Detect which cell encompasses the target text, then output its (X, Y) center coordinate. 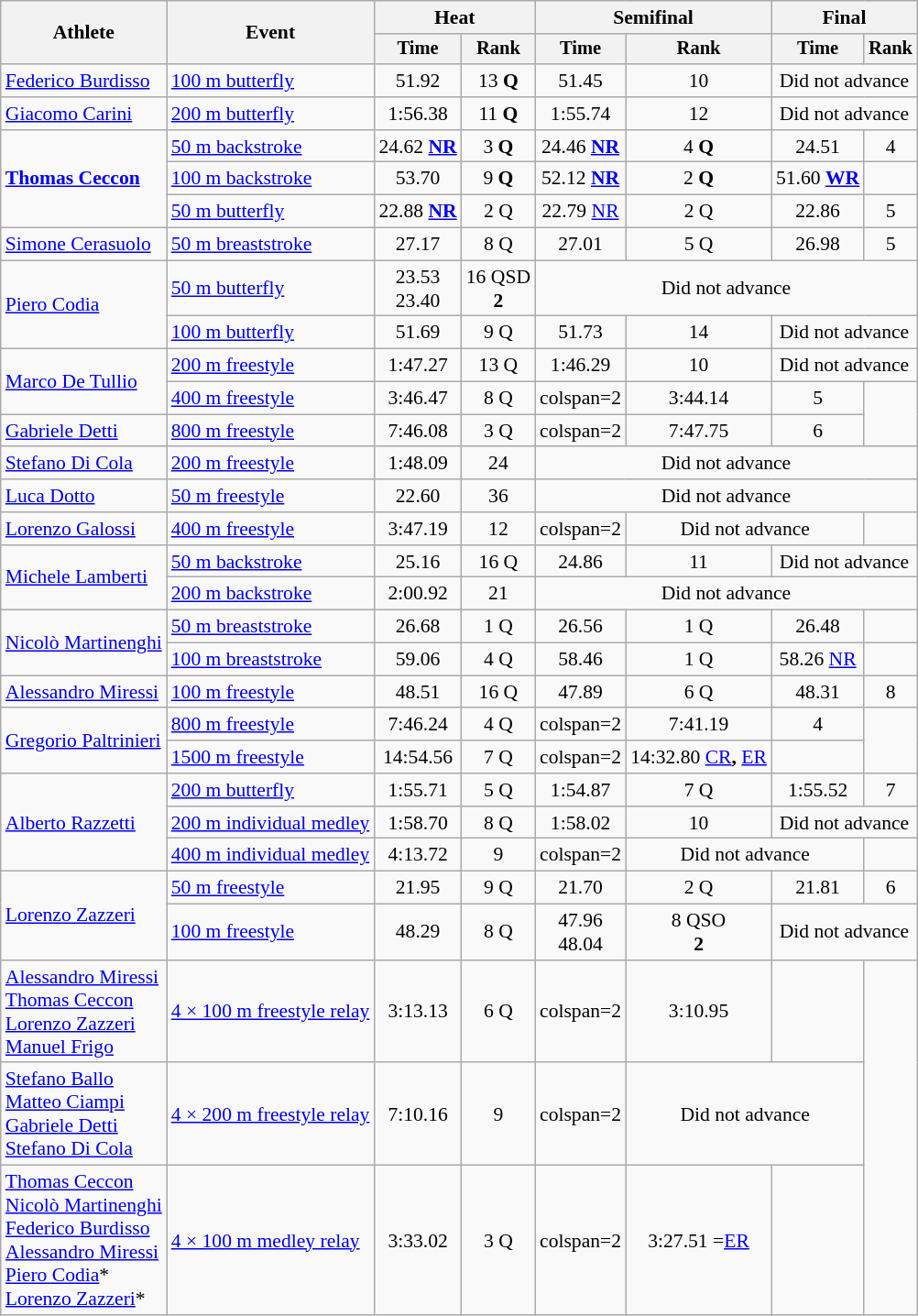
Giacomo Carini (84, 114)
3:33.02 (418, 1241)
200 m backstroke (271, 594)
1:55.71 (418, 790)
26.56 (581, 627)
400 m individual medley (271, 855)
23.5323.40 (418, 288)
48.51 (418, 692)
Lorenzo Galossi (84, 529)
3:13.13 (418, 1012)
4 × 100 m medley relay (271, 1241)
24.86 (581, 562)
48.29 (418, 933)
36 (498, 496)
1:48.09 (418, 464)
47.9648.04 (581, 933)
3:46.47 (418, 399)
Semifinal (653, 17)
Piero Codia (84, 304)
7:47.75 (698, 431)
8 QSO2 (698, 933)
3:10.95 (698, 1012)
58.46 (581, 660)
14:54.56 (418, 757)
21.81 (817, 888)
200 m individual medley (271, 823)
7:46.24 (418, 725)
24.51 (817, 147)
Heat (454, 17)
Stefano Ballo Matteo Ciampi Gabriele DettiStefano Di Cola (84, 1114)
14 (698, 333)
7:41.19 (698, 725)
51.73 (581, 333)
8 (891, 692)
Michele Lamberti (84, 577)
Alberto Razzetti (84, 823)
1:56.38 (418, 114)
26.98 (817, 245)
Lorenzo Zazzeri (84, 916)
26.48 (817, 627)
51.69 (418, 333)
24 (498, 464)
Alessandro Miressi (84, 692)
Athlete (84, 33)
14:32.80 CR, ER (698, 757)
1:47.27 (418, 366)
Simone Cerasuolo (84, 245)
59.06 (418, 660)
100 m backstroke (271, 179)
21.70 (581, 888)
Thomas CecconNicolò MartinenghiFederico BurdissoAlessandro MiressiPiero Codia*Lorenzo Zazzeri* (84, 1241)
Gregorio Paltrinieri (84, 740)
27.17 (418, 245)
7 (891, 790)
27.01 (581, 245)
51.60 WR (817, 179)
1:55.74 (581, 114)
58.26 NR (817, 660)
48.31 (817, 692)
1:58.70 (418, 823)
Final (845, 17)
Gabriele Detti (84, 431)
25.16 (418, 562)
24.46 NR (581, 147)
1:46.29 (581, 366)
52.12 NR (581, 179)
11 (698, 562)
21.95 (418, 888)
26.68 (418, 627)
Luca Dotto (84, 496)
Alessandro Miressi Thomas Ceccon Lorenzo Zazzeri Manuel Frigo (84, 1012)
11 Q (498, 114)
Stefano Di Cola (84, 464)
3:27.51 =ER (698, 1241)
51.45 (581, 81)
Marco De Tullio (84, 381)
Event (271, 33)
4 × 200 m freestyle relay (271, 1114)
1:55.52 (817, 790)
4 × 100 m freestyle relay (271, 1012)
1500 m freestyle (271, 757)
100 m breaststroke (271, 660)
7:10.16 (418, 1114)
47.89 (581, 692)
3:47.19 (418, 529)
3:44.14 (698, 399)
Federico Burdisso (84, 81)
53.70 (418, 179)
22.79 NR (581, 212)
2:00.92 (418, 594)
7:46.08 (418, 431)
Nicolò Martinenghi (84, 643)
51.92 (418, 81)
22.60 (418, 496)
16 QSD2 (498, 288)
1:58.02 (581, 823)
24.62 NR (418, 147)
21 (498, 594)
1:54.87 (581, 790)
4:13.72 (418, 855)
Thomas Ceccon (84, 180)
22.88 NR (418, 212)
22.86 (817, 212)
